Scan for the cell matching the given text and deliver its (X, Y) coordinate at center. 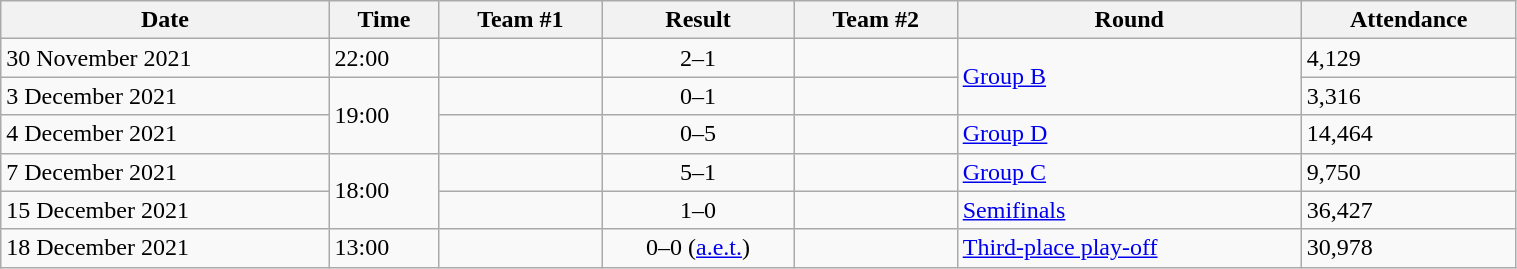
3,316 (1408, 96)
4 December 2021 (165, 134)
9,750 (1408, 172)
22:00 (384, 58)
Result (698, 20)
4,129 (1408, 58)
3 December 2021 (165, 96)
Group D (1129, 134)
Round (1129, 20)
18:00 (384, 191)
Group B (1129, 77)
Team #2 (876, 20)
0–5 (698, 134)
19:00 (384, 115)
Semifinals (1129, 210)
Time (384, 20)
15 December 2021 (165, 210)
30,978 (1408, 248)
36,427 (1408, 210)
18 December 2021 (165, 248)
7 December 2021 (165, 172)
0–0 (a.e.t.) (698, 248)
30 November 2021 (165, 58)
Group C (1129, 172)
14,464 (1408, 134)
2–1 (698, 58)
5–1 (698, 172)
Date (165, 20)
Attendance (1408, 20)
13:00 (384, 248)
Third-place play-off (1129, 248)
0–1 (698, 96)
Team #1 (520, 20)
1–0 (698, 210)
